Output the (x, y) coordinate of the center of the cell containing the given text.  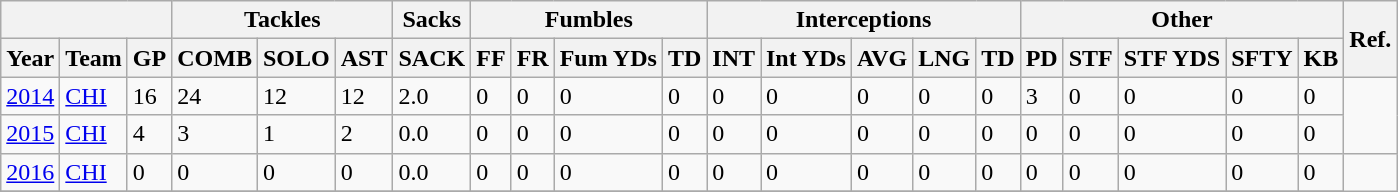
2.0 (432, 96)
STF YDS (1172, 58)
1 (296, 134)
Interceptions (864, 20)
2016 (30, 172)
Ref. (1370, 39)
FF (491, 58)
4 (149, 134)
LNG (944, 58)
GP (149, 58)
STF (1090, 58)
SACK (432, 58)
KB (1321, 58)
Other (1182, 20)
FR (532, 58)
INT (734, 58)
Tackles (282, 20)
SFTY (1262, 58)
Sacks (432, 20)
24 (215, 96)
SOLO (296, 58)
Int YDs (806, 58)
2014 (30, 96)
AST (364, 58)
2 (364, 134)
16 (149, 96)
2015 (30, 134)
AVG (882, 58)
PD (1042, 58)
Fum YDs (608, 58)
Fumbles (589, 20)
Year (30, 58)
COMB (215, 58)
Team (94, 58)
